Determine the (x, y) coordinate at the center of the cell enclosing the given text.  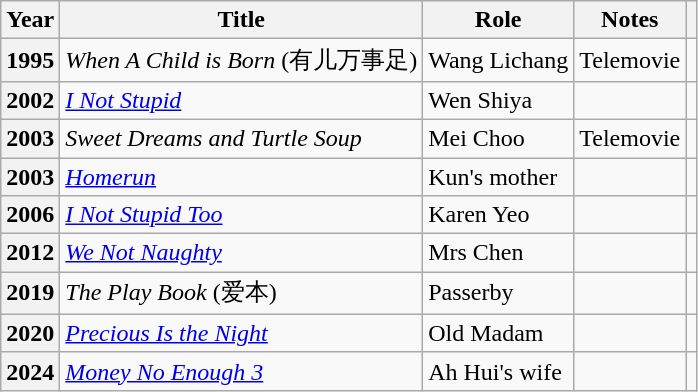
Kun's mother (498, 177)
Mei Choo (498, 138)
I Not Stupid Too (242, 215)
2002 (30, 100)
Mrs Chen (498, 253)
2012 (30, 253)
Role (498, 20)
1995 (30, 60)
The Play Book (爱本) (242, 294)
We Not Naughty (242, 253)
2019 (30, 294)
2006 (30, 215)
Sweet Dreams and Turtle Soup (242, 138)
Karen Yeo (498, 215)
Title (242, 20)
Passerby (498, 294)
Ah Hui's wife (498, 371)
Year (30, 20)
2020 (30, 333)
Homerun (242, 177)
Wen Shiya (498, 100)
Money No Enough 3 (242, 371)
Notes (630, 20)
2024 (30, 371)
When A Child is Born (有儿万事足) (242, 60)
Precious Is the Night (242, 333)
I Not Stupid (242, 100)
Old Madam (498, 333)
Wang Lichang (498, 60)
